Search for the cell housing the specified text and yield its (X, Y) center coordinate. 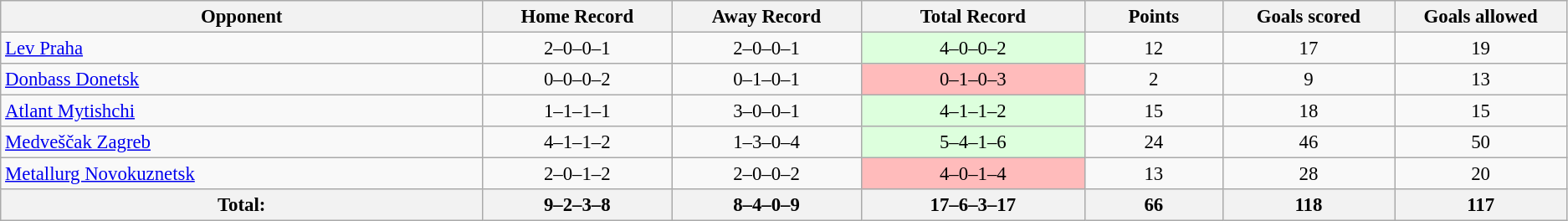
66 (1155, 205)
Goals allowed (1481, 17)
Total: (242, 205)
Metallurg Novokuznetsk (242, 174)
12 (1155, 49)
Home Record (577, 17)
Goals scored (1309, 17)
0–1–0–1 (766, 80)
24 (1155, 142)
5–4–1–6 (972, 142)
3–0–0–1 (766, 111)
17 (1309, 49)
9–2–3–8 (577, 205)
0–0–0–2 (577, 80)
1–3–0–4 (766, 142)
1–1–1–1 (577, 111)
Lev Praha (242, 49)
0–1–0–3 (972, 80)
2 (1155, 80)
20 (1481, 174)
Total Record (972, 17)
Away Record (766, 17)
Donbass Donetsk (242, 80)
4–0–1–4 (972, 174)
118 (1309, 205)
8–4–0–9 (766, 205)
Medveščak Zagreb (242, 142)
Points (1155, 17)
4–0–0–2 (972, 49)
19 (1481, 49)
9 (1309, 80)
17–6–3–17 (972, 205)
117 (1481, 205)
Opponent (242, 17)
Atlant Mytishchi (242, 111)
18 (1309, 111)
46 (1309, 142)
2–0–0–2 (766, 174)
50 (1481, 142)
2–0–1–2 (577, 174)
28 (1309, 174)
